Detect which cell encompasses the target text, then output its (X, Y) center coordinate. 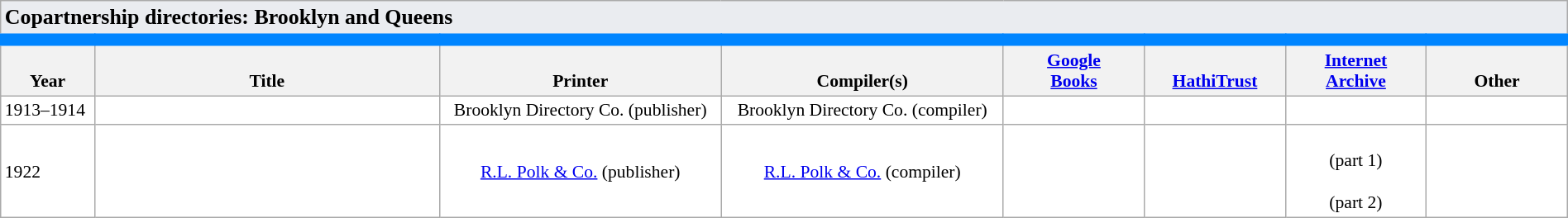
Printer (581, 68)
Brooklyn Directory Co. (publisher) (581, 111)
GoogleBooks (1073, 68)
1913–1914 (48, 111)
Other (1497, 68)
1922 (48, 172)
Brooklyn Directory Co. (compiler) (862, 111)
HathiTrust (1215, 68)
InternetArchive (1355, 68)
Copartnership directories: Brooklyn and Queens (784, 20)
(part 1)(part 2) (1355, 172)
Year (48, 68)
Title (266, 68)
R.L. Polk & Co. (publisher) (581, 172)
R.L. Polk & Co. (compiler) (862, 172)
Compiler(s) (862, 68)
